Provide the (x, y) coordinate of the cell's center where the given text is located.  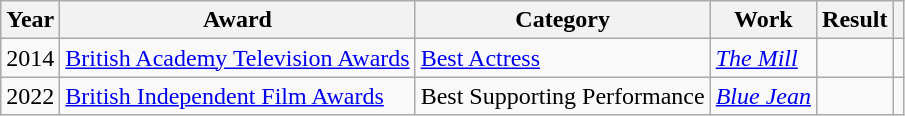
2022 (30, 96)
Year (30, 20)
British Academy Television Awards (238, 58)
Category (562, 20)
Award (238, 20)
The Mill (763, 58)
Best Supporting Performance (562, 96)
Blue Jean (763, 96)
Result (855, 20)
British Independent Film Awards (238, 96)
Work (763, 20)
2014 (30, 58)
Best Actress (562, 58)
